Search for the cell housing the specified text and yield its (X, Y) center coordinate. 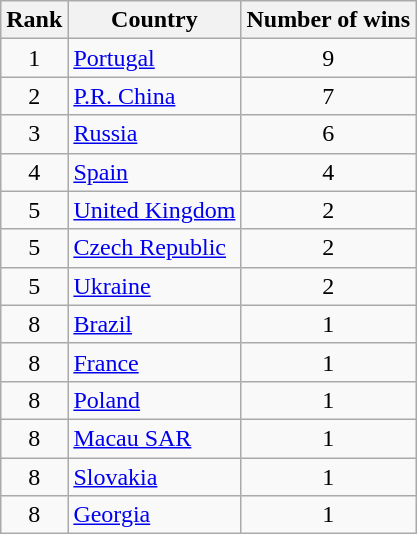
6 (328, 134)
Number of wins (328, 20)
Slovakia (154, 477)
Poland (154, 400)
9 (328, 58)
Country (154, 20)
Rank (34, 20)
Macau SAR (154, 438)
Spain (154, 172)
Czech Republic (154, 248)
France (154, 362)
Brazil (154, 324)
Georgia (154, 515)
7 (328, 96)
United Kingdom (154, 210)
Russia (154, 134)
3 (34, 134)
P.R. China (154, 96)
Ukraine (154, 286)
Portugal (154, 58)
